Provide the [X, Y] coordinate of the cell's center where the given text is located.  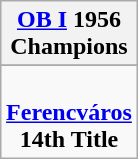
OB I 1956Champions [70, 34]
Ferencváros14th Title [70, 112]
